Identify which cell holds the provided text, then report its (X, Y) central coordinate. 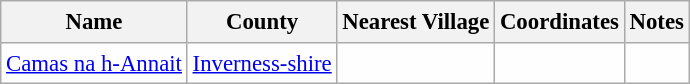
Notes (656, 22)
Coordinates (560, 22)
County (262, 22)
Nearest Village (416, 22)
Camas na h-Annait (94, 62)
Inverness-shire (262, 62)
Name (94, 22)
